Find where the given text appears and provide that cell's center as (x, y) coordinate. 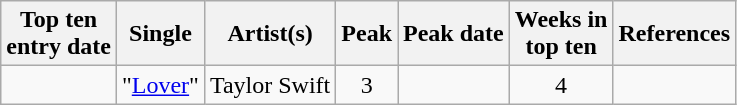
Taylor Swift (270, 85)
Peak date (454, 34)
References (674, 34)
Top tenentry date (59, 34)
Weeks intop ten (561, 34)
3 (367, 85)
Peak (367, 34)
"Lover" (160, 85)
Single (160, 34)
4 (561, 85)
Artist(s) (270, 34)
